Find where the given text appears and provide that cell's center as (X, Y) coordinate. 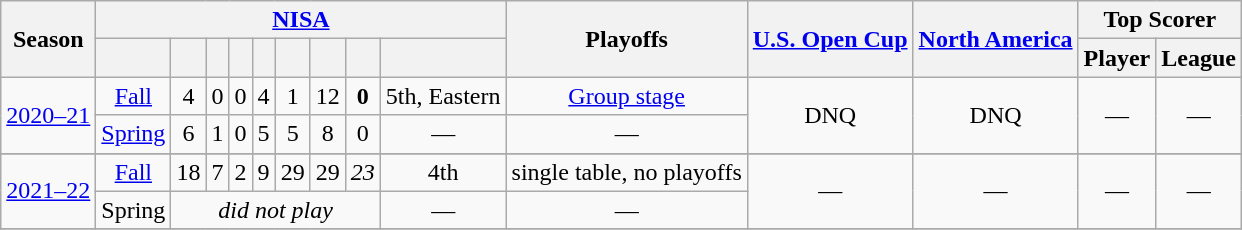
Playoffs (626, 39)
North America (996, 39)
23 (362, 172)
12 (328, 96)
2021–22 (48, 191)
5th, Eastern (443, 96)
Season (48, 39)
18 (188, 172)
U.S. Open Cup (830, 39)
Group stage (626, 96)
6 (188, 134)
9 (264, 172)
Top Scorer (1160, 20)
4th (443, 172)
League (1199, 58)
2 (240, 172)
did not play (276, 210)
NISA (301, 20)
Player (1117, 58)
2020–21 (48, 115)
single table, no playoffs (626, 172)
8 (328, 134)
7 (218, 172)
